Determine the [x, y] coordinate at the center of the cell enclosing the given text.  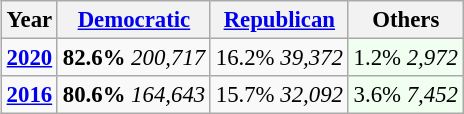
1.2% 2,972 [406, 57]
Democratic [134, 20]
2020 [29, 57]
3.6% 7,452 [406, 95]
Others [406, 20]
16.2% 39,372 [279, 57]
80.6% 164,643 [134, 95]
Republican [279, 20]
2016 [29, 95]
15.7% 32,092 [279, 95]
82.6% 200,717 [134, 57]
Year [29, 20]
